Return the [x, y] coordinate for the center point of the cell that contains the specified text.  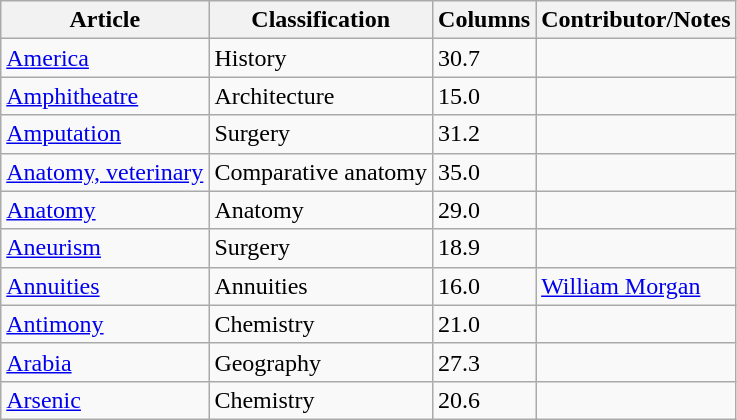
Geography [321, 362]
15.0 [484, 96]
21.0 [484, 324]
Classification [321, 20]
16.0 [484, 286]
Amphitheatre [105, 96]
Contributor/Notes [636, 20]
Arabia [105, 362]
Anatomy, veterinary [105, 172]
History [321, 58]
20.6 [484, 400]
Architecture [321, 96]
Article [105, 20]
35.0 [484, 172]
Antimony [105, 324]
Comparative anatomy [321, 172]
America [105, 58]
William Morgan [636, 286]
Arsenic [105, 400]
30.7 [484, 58]
27.3 [484, 362]
29.0 [484, 210]
18.9 [484, 248]
Columns [484, 20]
31.2 [484, 134]
Aneurism [105, 248]
Amputation [105, 134]
